Return [X, Y] of the center of cell containing provided text 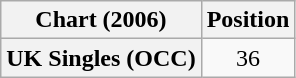
Chart (2006) [101, 20]
Position [248, 20]
UK Singles (OCC) [101, 58]
36 [248, 58]
